Scan for the cell matching the given text and deliver its (X, Y) coordinate at center. 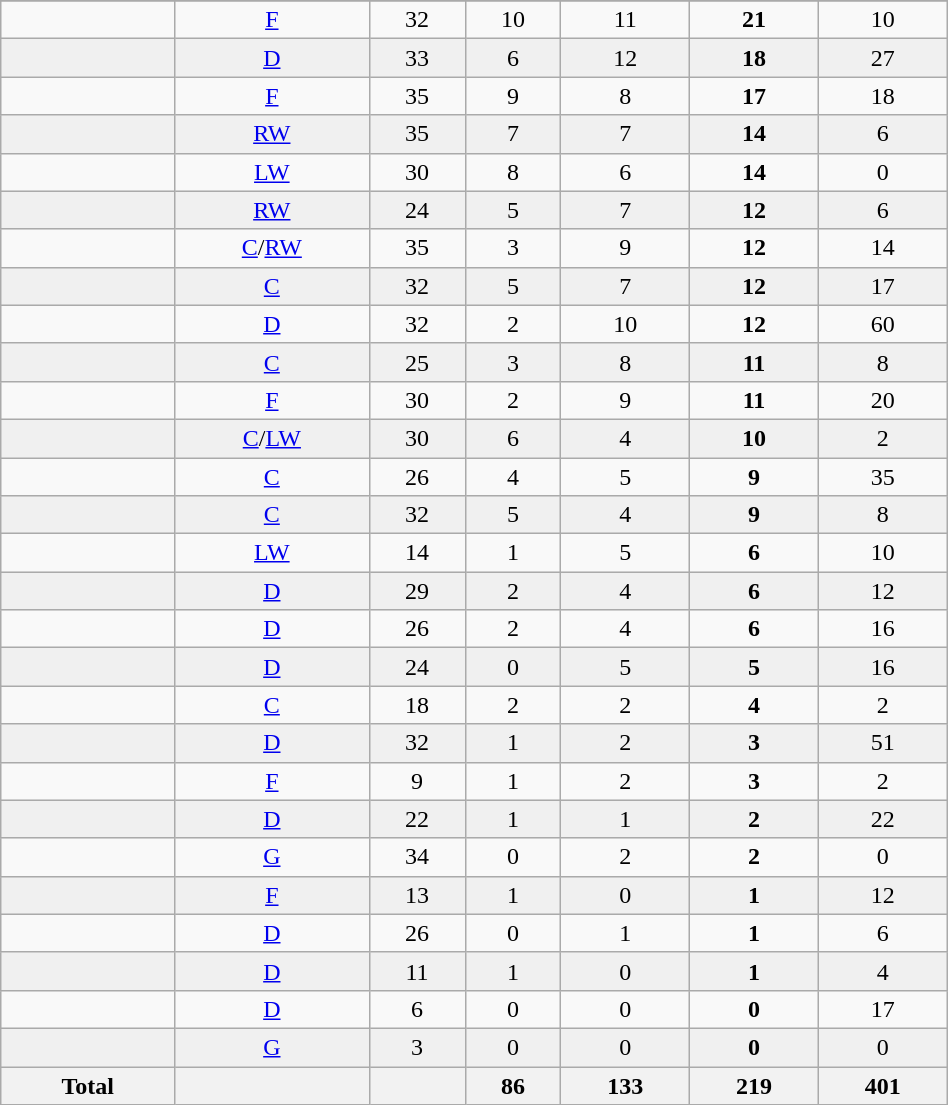
34 (417, 857)
25 (417, 362)
133 (626, 1085)
86 (513, 1085)
13 (417, 895)
20 (882, 400)
C/RW (272, 248)
Total (88, 1085)
401 (882, 1085)
21 (754, 20)
27 (882, 58)
33 (417, 58)
60 (882, 324)
29 (417, 591)
51 (882, 743)
C/LW (272, 438)
219 (754, 1085)
